Return [x, y] of the center of cell containing provided text 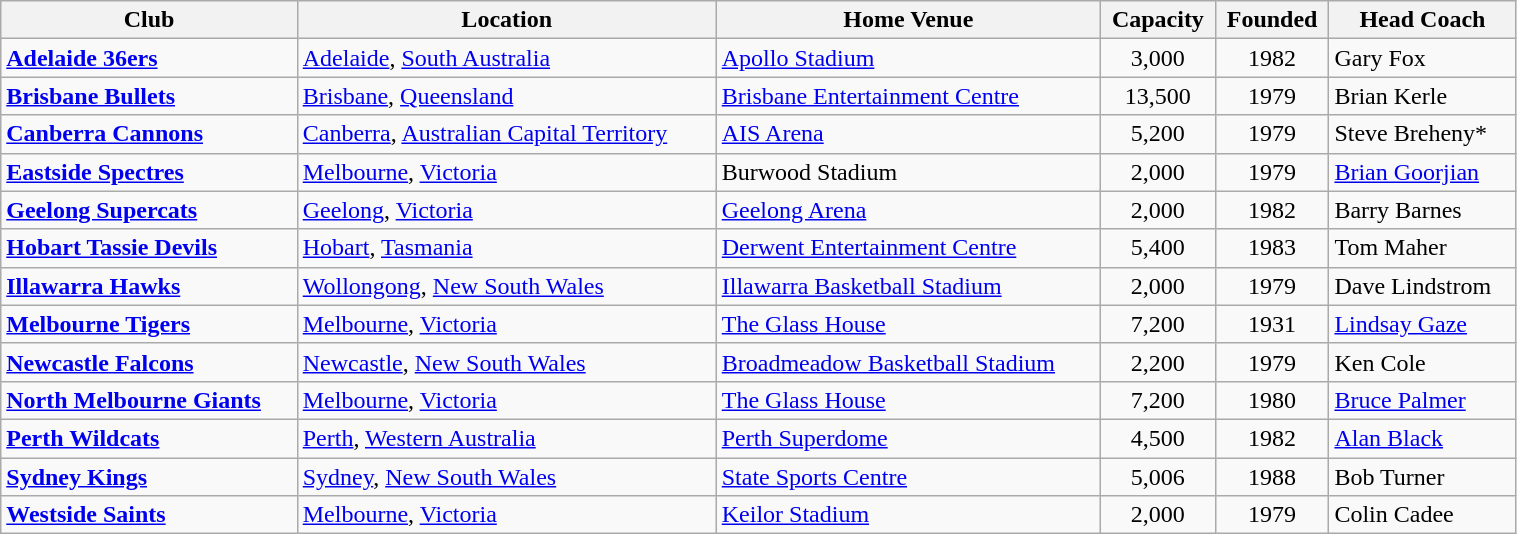
Ken Cole [1422, 362]
Hobart Tassie Devils [149, 248]
Founded [1272, 20]
4,500 [1158, 438]
Perth Superdome [908, 438]
Tom Maher [1422, 248]
Bruce Palmer [1422, 400]
Head Coach [1422, 20]
1988 [1272, 477]
Brian Goorjian [1422, 172]
2,200 [1158, 362]
13,500 [1158, 96]
Brisbane Bullets [149, 96]
Alan Black [1422, 438]
Capacity [1158, 20]
Sydney Kings [149, 477]
Lindsay Gaze [1422, 324]
Canberra, Australian Capital Territory [506, 134]
5,006 [1158, 477]
Newcastle, New South Wales [506, 362]
Apollo Stadium [908, 58]
Brisbane Entertainment Centre [908, 96]
Gary Fox [1422, 58]
Melbourne Tigers [149, 324]
AIS Arena [908, 134]
Perth, Western Australia [506, 438]
Dave Lindstrom [1422, 286]
Steve Breheny* [1422, 134]
Geelong, Victoria [506, 210]
1931 [1272, 324]
5,200 [1158, 134]
Bob Turner [1422, 477]
Keilor Stadium [908, 515]
Illawarra Basketball Stadium [908, 286]
Colin Cadee [1422, 515]
Geelong Supercats [149, 210]
3,000 [1158, 58]
Sydney, New South Wales [506, 477]
Home Venue [908, 20]
Illawarra Hawks [149, 286]
Hobart, Tasmania [506, 248]
Geelong Arena [908, 210]
Perth Wildcats [149, 438]
State Sports Centre [908, 477]
5,400 [1158, 248]
Burwood Stadium [908, 172]
Adelaide 36ers [149, 58]
Eastside Spectres [149, 172]
Brian Kerle [1422, 96]
Broadmeadow Basketball Stadium [908, 362]
1983 [1272, 248]
Barry Barnes [1422, 210]
Wollongong, New South Wales [506, 286]
Location [506, 20]
North Melbourne Giants [149, 400]
Newcastle Falcons [149, 362]
Canberra Cannons [149, 134]
Brisbane, Queensland [506, 96]
Westside Saints [149, 515]
Adelaide, South Australia [506, 58]
Club [149, 20]
1980 [1272, 400]
Derwent Entertainment Centre [908, 248]
